Capture the cell that displays the provided text and extract its (x, y) central coordinate. 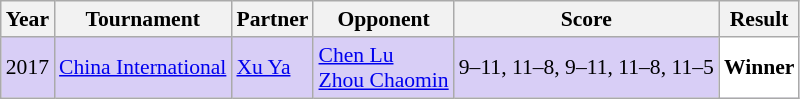
Partner (272, 19)
Tournament (142, 19)
China International (142, 68)
Chen Lu Zhou Chaomin (383, 68)
2017 (28, 68)
Xu Ya (272, 68)
Result (760, 19)
Year (28, 19)
Opponent (383, 19)
Winner (760, 68)
Score (586, 19)
9–11, 11–8, 9–11, 11–8, 11–5 (586, 68)
